For the text-containing cell, return its midpoint in [X, Y] coordinate format. 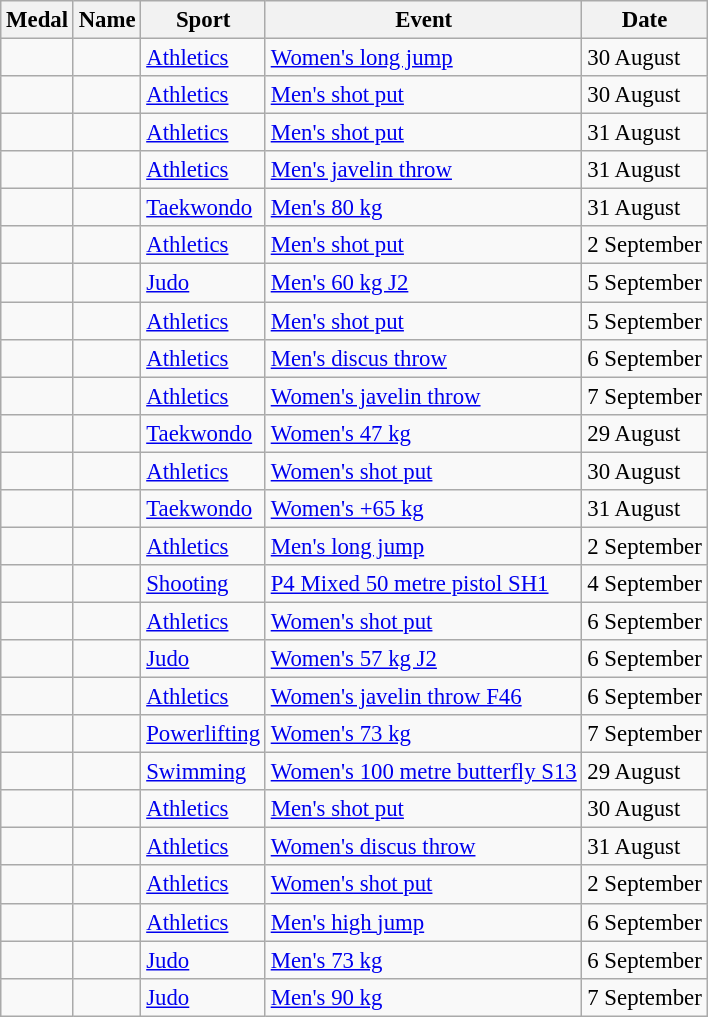
Powerlifting [203, 734]
Sport [203, 20]
Medal [38, 20]
Men's javelin throw [424, 170]
Men's 90 kg [424, 997]
Men's 80 kg [424, 208]
Men's high jump [424, 922]
Women's 47 kg [424, 433]
P4 Mixed 50 metre pistol SH1 [424, 584]
Name [107, 20]
Women's discus throw [424, 847]
Women's javelin throw F46 [424, 697]
Men's long jump [424, 546]
Shooting [203, 584]
Swimming [203, 772]
Women's 57 kg J2 [424, 659]
Women's javelin throw [424, 396]
Men's 60 kg J2 [424, 283]
4 September [644, 584]
Women's 73 kg [424, 734]
Men's 73 kg [424, 960]
Women's +65 kg [424, 509]
Women's long jump [424, 58]
Men's discus throw [424, 358]
Date [644, 20]
Event [424, 20]
Women's 100 metre butterfly S13 [424, 772]
